Extract the (x, y) coordinate from the center of the cell holding the provided text.  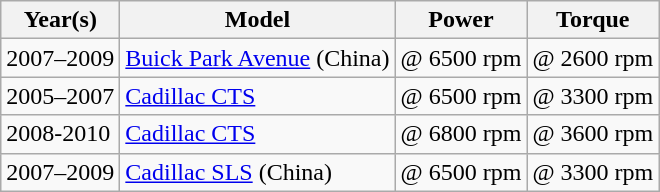
Torque (593, 20)
Cadillac SLS (China) (258, 172)
2005–2007 (60, 96)
Model (258, 20)
Year(s) (60, 20)
Buick Park Avenue (China) (258, 58)
2008-2010 (60, 134)
@ 2600 rpm (593, 58)
@ 6800 rpm (461, 134)
@ 3600 rpm (593, 134)
Power (461, 20)
